Provide the (x, y) coordinate of the cell's center where the given text is located.  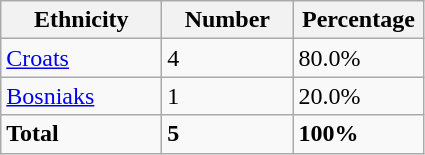
Croats (82, 58)
Total (82, 134)
1 (228, 96)
20.0% (358, 96)
Percentage (358, 20)
Bosniaks (82, 96)
Ethnicity (82, 20)
5 (228, 134)
100% (358, 134)
80.0% (358, 58)
Number (228, 20)
4 (228, 58)
